From the cell containing the given text, extract its center point as [x, y] coordinate. 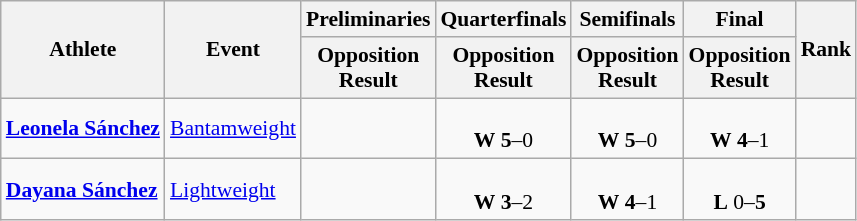
Lightweight [233, 190]
Athlete [83, 50]
Rank [826, 50]
L 0–5 [740, 190]
Dayana Sánchez [83, 190]
Bantamweight [233, 128]
Preliminaries [368, 19]
Leonela Sánchez [83, 128]
Event [233, 50]
Final [740, 19]
W 3–2 [503, 190]
Quarterfinals [503, 19]
Semifinals [627, 19]
